For the text-containing cell, return its midpoint in [x, y] coordinate format. 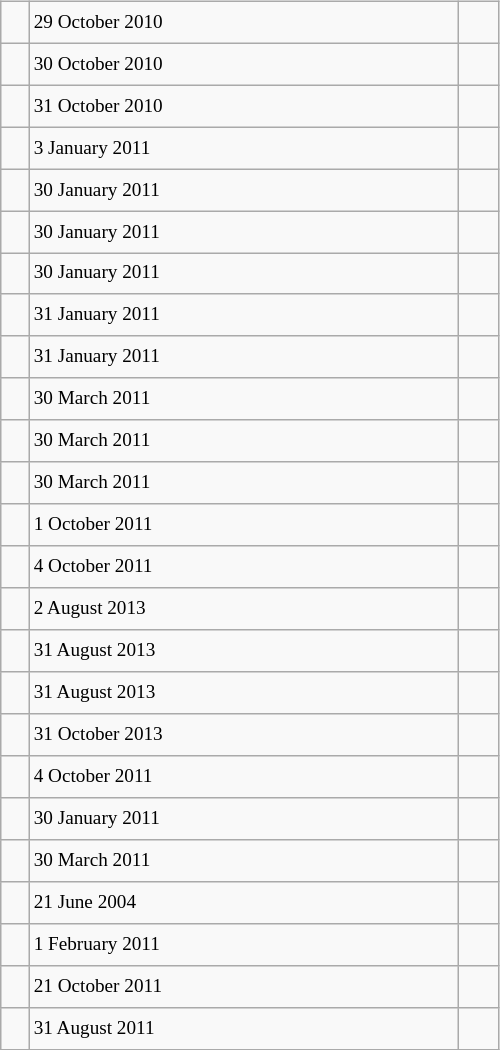
31 August 2011 [244, 1028]
21 October 2011 [244, 986]
21 June 2004 [244, 902]
29 October 2010 [244, 22]
2 August 2013 [244, 609]
1 February 2011 [244, 944]
30 October 2010 [244, 64]
31 October 2013 [244, 735]
31 October 2010 [244, 106]
3 January 2011 [244, 148]
1 October 2011 [244, 525]
